Extract the (x, y) coordinate from the center of the cell holding the provided text.  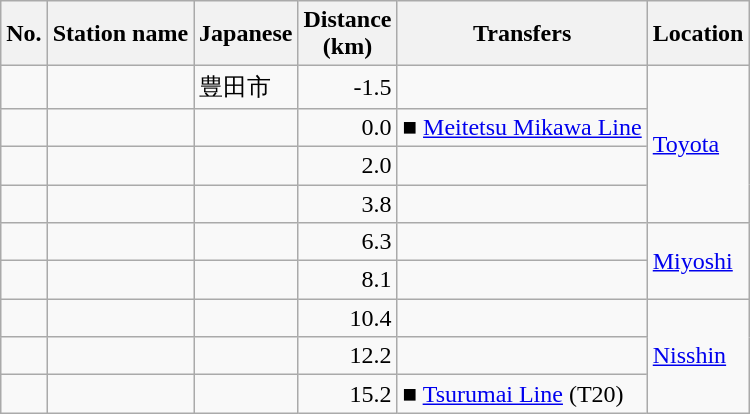
12.2 (348, 356)
■ Meitetsu Mikawa Line (522, 127)
0.0 (348, 127)
8.1 (348, 280)
Japanese (246, 34)
6.3 (348, 242)
Location (698, 34)
Station name (120, 34)
No. (24, 34)
3.8 (348, 203)
Nisshin (698, 356)
■ Tsurumai Line (T20) (522, 394)
-1.5 (348, 88)
Miyoshi (698, 261)
2.0 (348, 165)
Distance(km) (348, 34)
Toyota (698, 144)
Transfers (522, 34)
豊田市 (246, 88)
10.4 (348, 318)
15.2 (348, 394)
